Provide the (X, Y) coordinate of the cell's center where the given text is located.  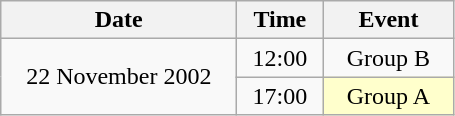
Group A (388, 96)
Group B (388, 58)
Date (119, 20)
22 November 2002 (119, 77)
12:00 (280, 58)
Time (280, 20)
17:00 (280, 96)
Event (388, 20)
